Extract the (X, Y) coordinate from the center of the cell holding the provided text.  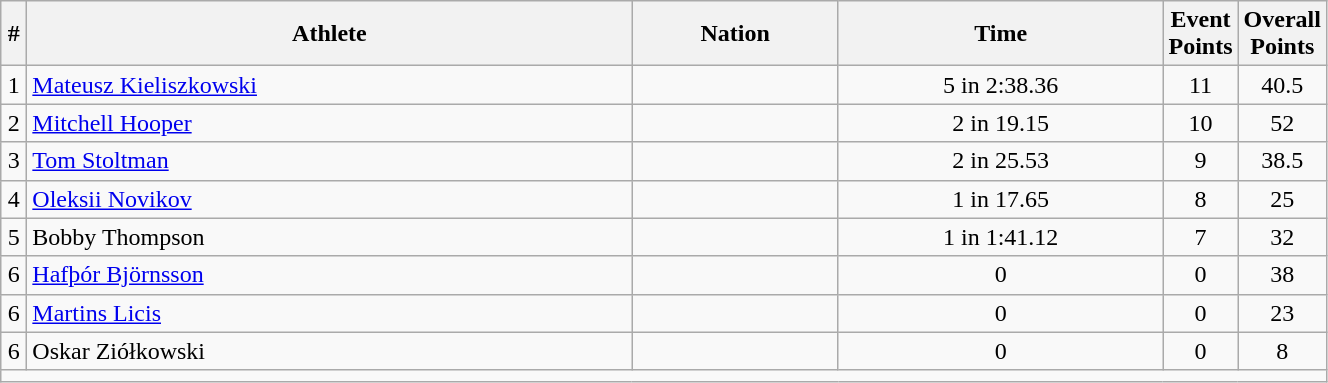
10 (1200, 123)
Mateusz Kieliszkowski (330, 85)
Oleksii Novikov (330, 199)
11 (1200, 85)
2 in 25.53 (1000, 161)
9 (1200, 161)
Time (1000, 34)
Event Points (1200, 34)
7 (1200, 237)
# (14, 34)
40.5 (1282, 85)
Overall Points (1282, 34)
32 (1282, 237)
Mitchell Hooper (330, 123)
23 (1282, 313)
5 in 2:38.36 (1000, 85)
5 (14, 237)
1 in 1:41.12 (1000, 237)
1 (14, 85)
Nation (735, 34)
Hafþór Björnsson (330, 275)
2 in 19.15 (1000, 123)
3 (14, 161)
52 (1282, 123)
25 (1282, 199)
38.5 (1282, 161)
Martins Licis (330, 313)
Oskar Ziółkowski (330, 351)
Bobby Thompson (330, 237)
4 (14, 199)
Athlete (330, 34)
2 (14, 123)
Tom Stoltman (330, 161)
38 (1282, 275)
1 in 17.65 (1000, 199)
